Provide the [x, y] coordinate of the cell's center where the given text is located.  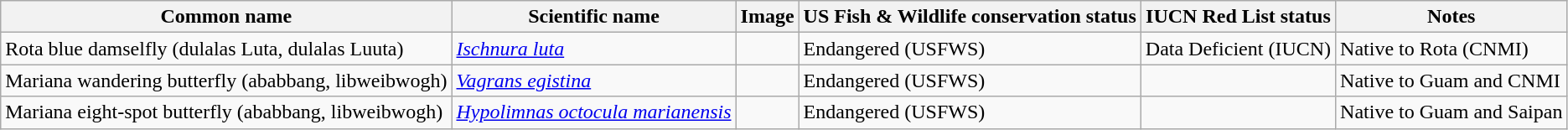
Vagrans egistina [593, 81]
Scientific name [593, 17]
Mariana wandering butterfly (ababbang, libweibwogh) [226, 81]
Ischnura luta [593, 49]
Mariana eight-spot butterfly (ababbang, libweibwogh) [226, 112]
Hypolimnas octocula marianensis [593, 112]
Native to Guam and CNMI [1452, 81]
US Fish & Wildlife conservation status [970, 17]
Notes [1452, 17]
Data Deficient (IUCN) [1238, 49]
Rota blue damselfly (dulalas Luta, dulalas Luuta) [226, 49]
Common name [226, 17]
Native to Guam and Saipan [1452, 112]
Native to Rota (CNMI) [1452, 49]
Image [768, 17]
IUCN Red List status [1238, 17]
